Determine the (x, y) coordinate at the center of the cell enclosing the given text.  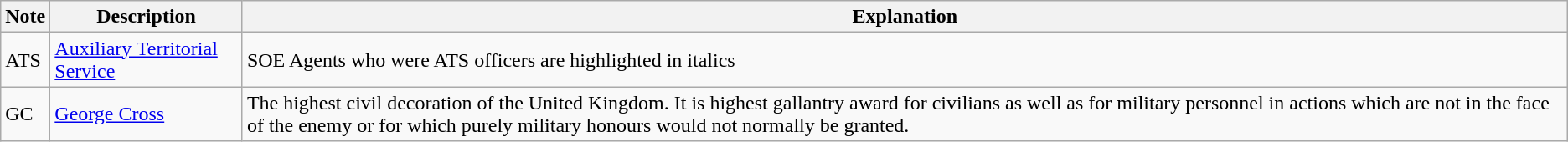
Note (25, 17)
Description (147, 17)
Auxiliary Territorial Service (147, 60)
Explanation (905, 17)
George Cross (147, 114)
GC (25, 114)
ATS (25, 60)
SOE Agents who were ATS officers are highlighted in italics (905, 60)
